Search for the cell housing the specified text and yield its [x, y] center coordinate. 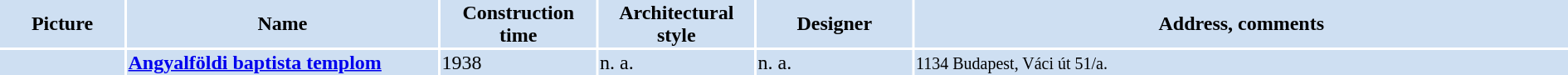
Architectural style [677, 23]
Angyalföldi baptista templom [282, 62]
Picture [62, 23]
Address, comments [1241, 23]
Designer [835, 23]
Name [282, 23]
1938 [519, 62]
1134 Budapest, Váci út 51/a. [1241, 62]
Construction time [519, 23]
